Search for the cell housing the specified text and yield its [X, Y] center coordinate. 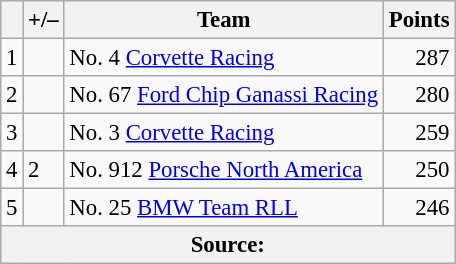
246 [418, 208]
No. 25 BMW Team RLL [224, 208]
Source: [228, 245]
No. 4 Corvette Racing [224, 58]
No. 67 Ford Chip Ganassi Racing [224, 95]
259 [418, 133]
4 [12, 170]
280 [418, 95]
3 [12, 133]
Team [224, 20]
250 [418, 170]
287 [418, 58]
5 [12, 208]
No. 912 Porsche North America [224, 170]
1 [12, 58]
No. 3 Corvette Racing [224, 133]
Points [418, 20]
+/– [44, 20]
